Find where the given text appears and provide that cell's center as (X, Y) coordinate. 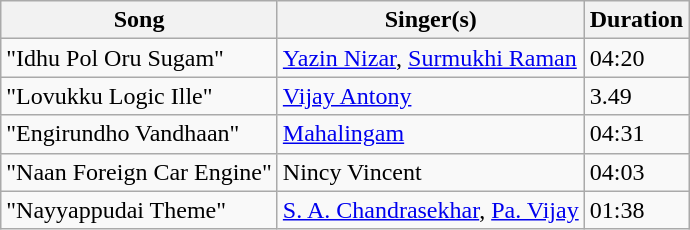
Song (140, 20)
Yazin Nizar, Surmukhi Raman (430, 58)
Vijay Antony (430, 96)
04:03 (636, 172)
3.49 (636, 96)
S. A. Chandrasekhar, Pa. Vijay (430, 210)
Mahalingam (430, 134)
01:38 (636, 210)
"Nayyappudai Theme" (140, 210)
"Idhu Pol Oru Sugam" (140, 58)
04:31 (636, 134)
"Naan Foreign Car Engine" (140, 172)
Singer(s) (430, 20)
"Engirundho Vandhaan" (140, 134)
04:20 (636, 58)
Nincy Vincent (430, 172)
"Lovukku Logic Ille" (140, 96)
Duration (636, 20)
